For the text-containing cell, return its midpoint in [x, y] coordinate format. 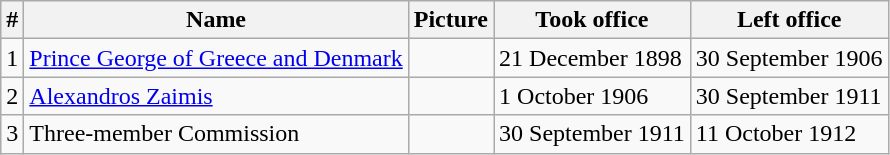
21 December 1898 [592, 58]
3 [12, 134]
Three-member Commission [216, 134]
1 October 1906 [592, 96]
Left office [789, 20]
Name [216, 20]
1 [12, 58]
Prince George of Greece and Denmark [216, 58]
11 October 1912 [789, 134]
2 [12, 96]
30 September 1906 [789, 58]
Alexandros Zaimis [216, 96]
# [12, 20]
Took office [592, 20]
Picture [450, 20]
